Locate the cell with the specified text and output its (x, y) center coordinate. 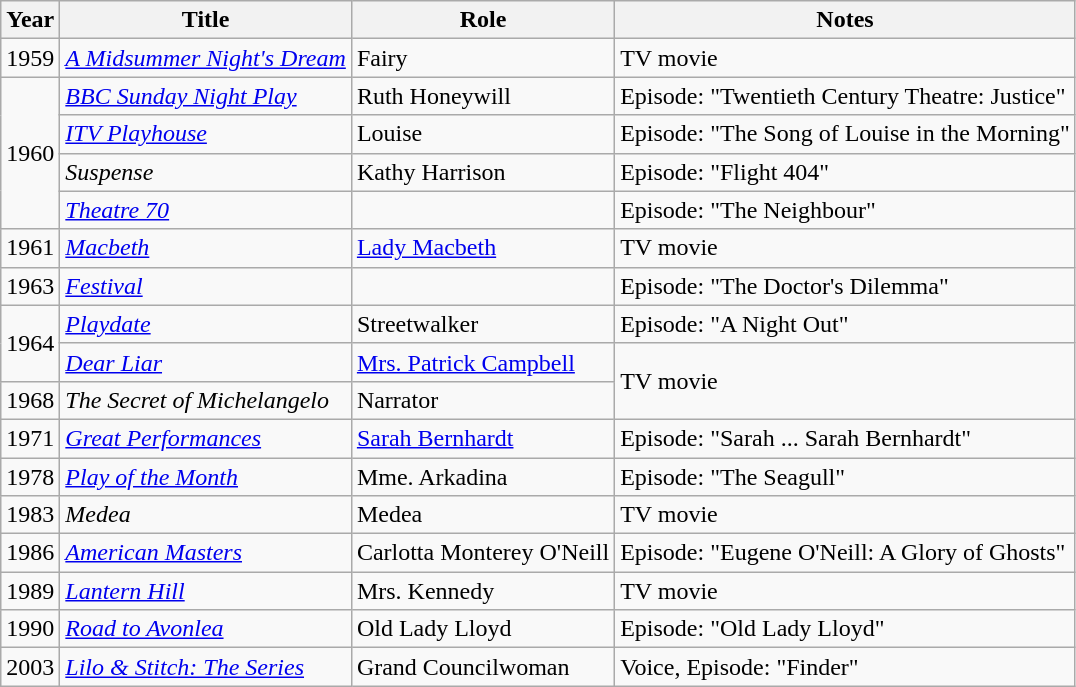
1959 (30, 58)
American Masters (206, 553)
A Midsummer Night's Dream (206, 58)
1968 (30, 400)
Voice, Episode: "Finder" (846, 667)
Streetwalker (482, 324)
Road to Avonlea (206, 629)
Kathy Harrison (482, 172)
Festival (206, 286)
Mme. Arkadina (482, 477)
Episode: "Twentieth Century Theatre: Justice" (846, 96)
1983 (30, 515)
BBC Sunday Night Play (206, 96)
Suspense (206, 172)
1960 (30, 153)
Narrator (482, 400)
Lilo & Stitch: The Series (206, 667)
Lady Macbeth (482, 248)
Episode: "The Seagull" (846, 477)
Dear Liar (206, 362)
Title (206, 20)
Notes (846, 20)
1989 (30, 591)
Episode: "A Night Out" (846, 324)
Episode: "Eugene O'Neill: A Glory of Ghosts" (846, 553)
Fairy (482, 58)
Episode: "Flight 404" (846, 172)
Carlotta Monterey O'Neill (482, 553)
1978 (30, 477)
Great Performances (206, 438)
1963 (30, 286)
Year (30, 20)
1986 (30, 553)
ITV Playhouse (206, 134)
Ruth Honeywill (482, 96)
1964 (30, 343)
Mrs. Kennedy (482, 591)
1971 (30, 438)
Mrs. Patrick Campbell (482, 362)
Play of the Month (206, 477)
Theatre 70 (206, 210)
Role (482, 20)
Macbeth (206, 248)
Old Lady Lloyd (482, 629)
Playdate (206, 324)
Grand Councilwoman (482, 667)
1961 (30, 248)
Sarah Bernhardt (482, 438)
Lantern Hill (206, 591)
Episode: "Sarah ... Sarah Bernhardt" (846, 438)
Episode: "The Neighbour" (846, 210)
The Secret of Michelangelo (206, 400)
Louise (482, 134)
Episode: "The Doctor's Dilemma" (846, 286)
1990 (30, 629)
Episode: "The Song of Louise in the Morning" (846, 134)
2003 (30, 667)
Episode: "Old Lady Lloyd" (846, 629)
